Find where the given text appears and provide that cell's center as (X, Y) coordinate. 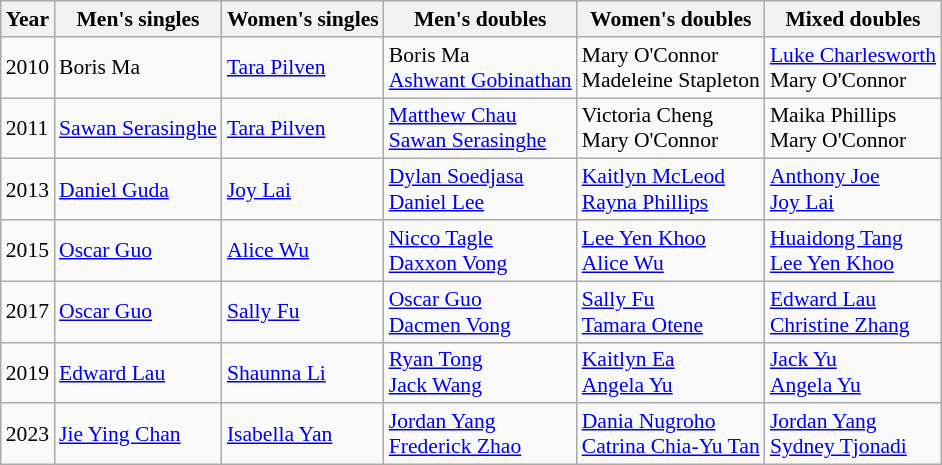
Sawan Serasinghe (138, 128)
Nicco Tagle Daxxon Vong (480, 250)
2015 (28, 250)
Jack Yu Angela Yu (853, 372)
Jie Ying Chan (138, 434)
Men's doubles (480, 19)
2023 (28, 434)
Matthew Chau Sawan Serasinghe (480, 128)
Anthony Joe Joy Lai (853, 190)
Year (28, 19)
Edward Lau (138, 372)
Daniel Guda (138, 190)
Sally Fu Tamara Otene (671, 312)
Women's doubles (671, 19)
Edward Lau Christine Zhang (853, 312)
Mixed doubles (853, 19)
Kaitlyn McLeod Rayna Phillips (671, 190)
2017 (28, 312)
Ryan Tong Jack Wang (480, 372)
Boris Ma Ashwant Gobinathan (480, 68)
Men's singles (138, 19)
Sally Fu (303, 312)
Dania Nugroho Catrina Chia-Yu Tan (671, 434)
Women's singles (303, 19)
Victoria Cheng Mary O'Connor (671, 128)
Luke Charlesworth Mary O'Connor (853, 68)
Shaunna Li (303, 372)
2010 (28, 68)
Alice Wu (303, 250)
Jordan Yang Frederick Zhao (480, 434)
Oscar Guo Dacmen Vong (480, 312)
Kaitlyn Ea Angela Yu (671, 372)
2019 (28, 372)
Mary O'Connor Madeleine Stapleton (671, 68)
2013 (28, 190)
Jordan Yang Sydney Tjonadi (853, 434)
Lee Yen Khoo Alice Wu (671, 250)
Dylan Soedjasa Daniel Lee (480, 190)
Huaidong Tang Lee Yen Khoo (853, 250)
Isabella Yan (303, 434)
Joy Lai (303, 190)
2011 (28, 128)
Boris Ma (138, 68)
Maika Phillips Mary O'Connor (853, 128)
